Pinpoint the cell where the given text exists, returning its (X, Y) midpoint coordinate. 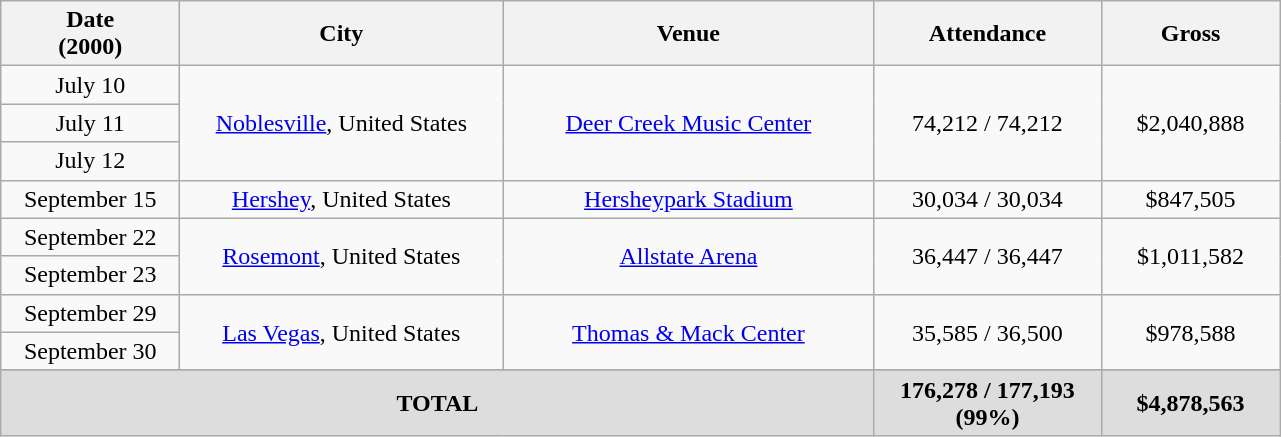
September 23 (90, 275)
$978,588 (1190, 332)
September 29 (90, 313)
Deer Creek Music Center (688, 123)
Attendance (988, 34)
Hershey, United States (342, 199)
$1,011,582 (1190, 256)
$4,878,563 (1190, 402)
36,447 / 36,447 (988, 256)
July 10 (90, 85)
July 12 (90, 161)
74,212 / 74,212 (988, 123)
$2,040,888 (1190, 123)
$847,505 (1190, 199)
Las Vegas, United States (342, 332)
176,278 / 177,193 (99%) (988, 402)
TOTAL (438, 402)
Venue (688, 34)
City (342, 34)
Hersheypark Stadium (688, 199)
September 22 (90, 237)
Rosemont, United States (342, 256)
Allstate Arena (688, 256)
September 15 (90, 199)
Date(2000) (90, 34)
Thomas & Mack Center (688, 332)
July 11 (90, 123)
35,585 / 36,500 (988, 332)
30,034 / 30,034 (988, 199)
Gross (1190, 34)
September 30 (90, 351)
Noblesville, United States (342, 123)
